Provide the (x, y) coordinate of the cell's center where the given text is located.  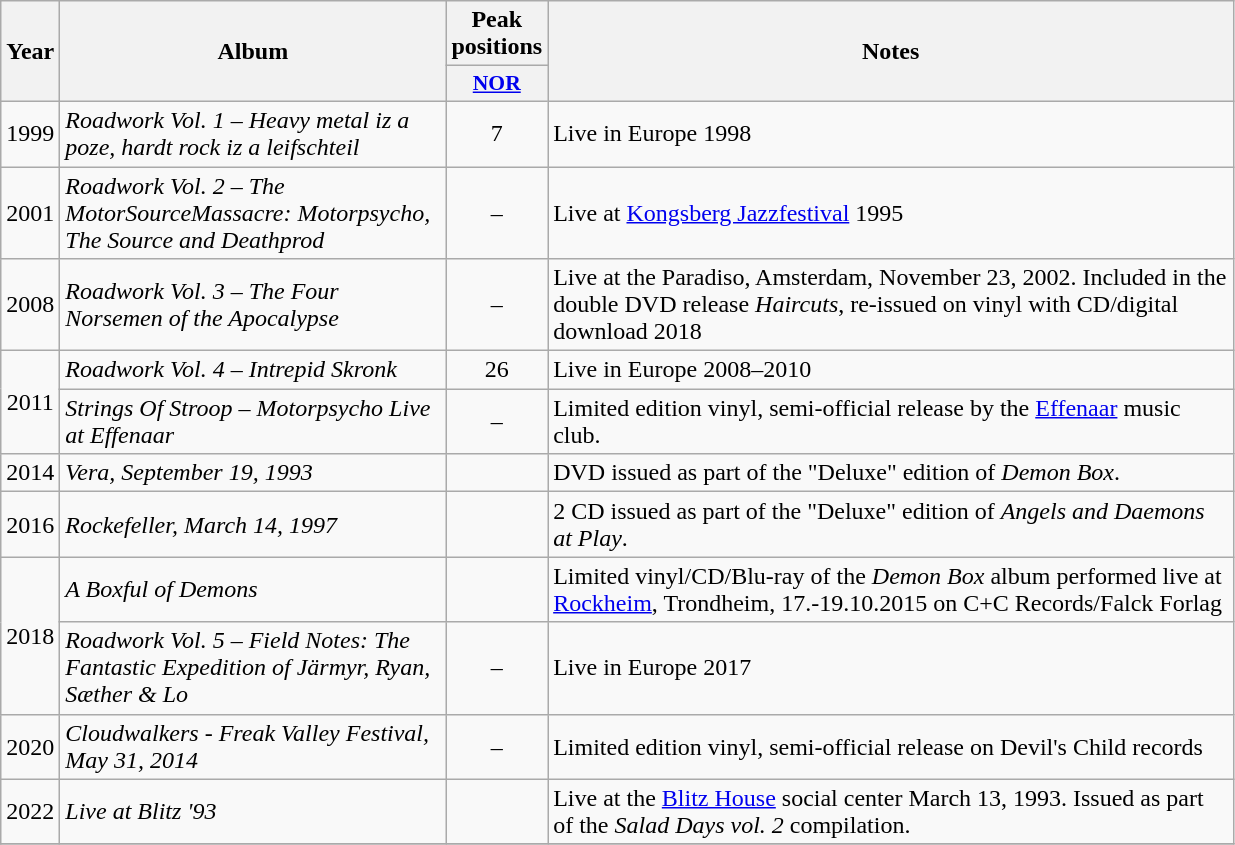
Live at the Blitz House social center March 13, 1993. Issued as part of the Salad Days vol. 2 compilation. (891, 812)
Strings Of Stroop – Motorpsycho Live at Effenaar (253, 422)
Cloudwalkers - Freak Valley Festival, May 31, 2014 (253, 746)
2018 (30, 636)
Vera, September 19, 1993 (253, 473)
1999 (30, 134)
Roadwork Vol. 1 – Heavy metal iz a poze, hardt rock iz a leifschteil (253, 134)
Peak positions (497, 34)
Limited edition vinyl, semi-official release on Devil's Child records (891, 746)
2014 (30, 473)
2011 (30, 402)
Live in Europe 2017 (891, 668)
Live at Blitz '93 (253, 812)
Roadwork Vol. 3 – The Four Norsemen of the Apocalypse (253, 305)
Roadwork Vol. 2 – The MotorSourceMassacre: Motorpsycho, The Source and Deathprod (253, 212)
2008 (30, 305)
NOR (497, 84)
DVD issued as part of the "Deluxe" edition of Demon Box. (891, 473)
Roadwork Vol. 4 – Intrepid Skronk (253, 370)
2001 (30, 212)
2016 (30, 524)
Notes (891, 52)
2 CD issued as part of the "Deluxe" edition of Angels and Daemons at Play. (891, 524)
Rockefeller, March 14, 1997 (253, 524)
Live in Europe 1998 (891, 134)
Limited edition vinyl, semi-official release by the Effenaar music club. (891, 422)
2022 (30, 812)
Live at the Paradiso, Amsterdam, November 23, 2002. Included in the double DVD release Haircuts, re-issued on vinyl with CD/digital download 2018 (891, 305)
Limited vinyl/CD/Blu-ray of the Demon Box album performed live at Rockheim, Trondheim, 17.-19.10.2015 on C+C Records/Falck Forlag (891, 590)
Album (253, 52)
Roadwork Vol. 5 – Field Notes: The Fantastic Expedition of Järmyr, Ryan, Sæther & Lo (253, 668)
2020 (30, 746)
Live in Europe 2008–2010 (891, 370)
26 (497, 370)
7 (497, 134)
Live at Kongsberg Jazzfestival 1995 (891, 212)
Year (30, 52)
A Boxful of Demons (253, 590)
